For the text-containing cell, return its midpoint in [x, y] coordinate format. 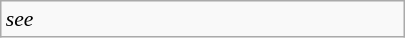
see [203, 19]
